Output the (X, Y) coordinate of the center of the cell containing the given text.  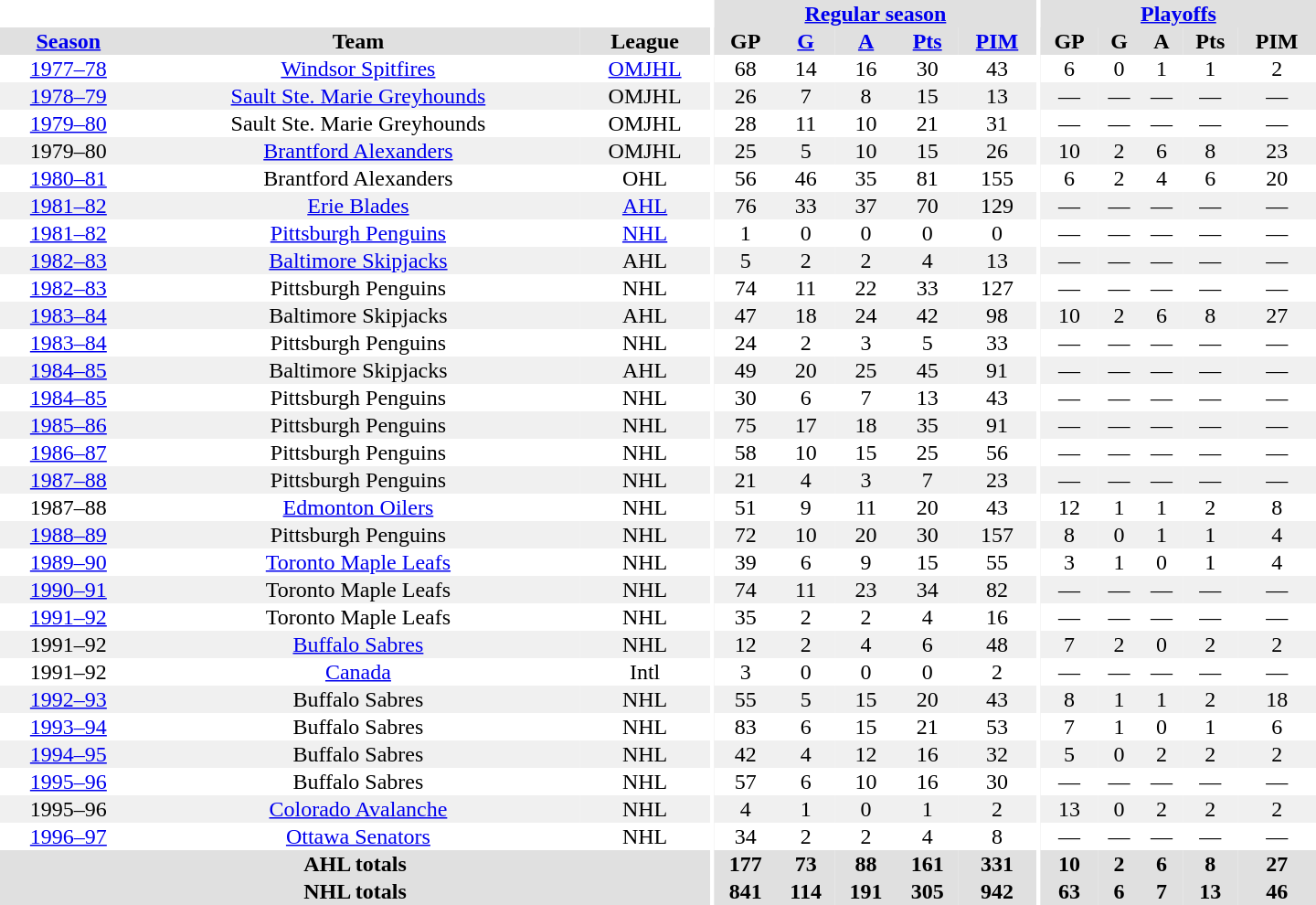
League (645, 41)
177 (746, 864)
73 (806, 864)
14 (806, 69)
Intl (645, 672)
39 (746, 562)
1996–97 (69, 836)
82 (996, 590)
1989–90 (69, 562)
NHL totals (355, 891)
Colorado Avalanche (358, 809)
OHL (645, 178)
48 (996, 644)
Regular season (876, 14)
331 (996, 864)
1994–95 (69, 754)
305 (927, 891)
22 (866, 288)
AHL totals (355, 864)
76 (746, 206)
1993–94 (69, 727)
1986–87 (69, 452)
28 (746, 123)
1985–86 (69, 425)
161 (927, 864)
49 (746, 370)
129 (996, 206)
51 (746, 507)
Ottawa Senators (358, 836)
Erie Blades (358, 206)
75 (746, 425)
191 (866, 891)
114 (806, 891)
1990–91 (69, 590)
53 (996, 727)
127 (996, 288)
83 (746, 727)
Season (69, 41)
58 (746, 452)
72 (746, 535)
Windsor Spitfires (358, 69)
1988–89 (69, 535)
68 (746, 69)
31 (996, 123)
Team (358, 41)
47 (746, 315)
1980–81 (69, 178)
157 (996, 535)
81 (927, 178)
155 (996, 178)
88 (866, 864)
Edmonton Oilers (358, 507)
70 (927, 206)
45 (927, 370)
942 (996, 891)
Playoffs (1179, 14)
Canada (358, 672)
32 (996, 754)
1978–79 (69, 96)
841 (746, 891)
1992–93 (69, 699)
37 (866, 206)
57 (746, 782)
1977–78 (69, 69)
17 (806, 425)
98 (996, 315)
63 (1069, 891)
